For the text-containing cell, return its midpoint in (X, Y) coordinate format. 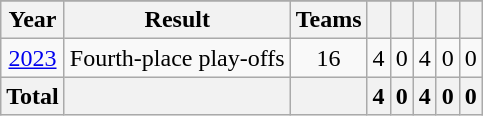
Result (177, 20)
Teams (328, 20)
Total (33, 96)
Year (33, 20)
Fourth-place play-offs (177, 58)
16 (328, 58)
2023 (33, 58)
